For the text-containing cell, return its midpoint in [x, y] coordinate format. 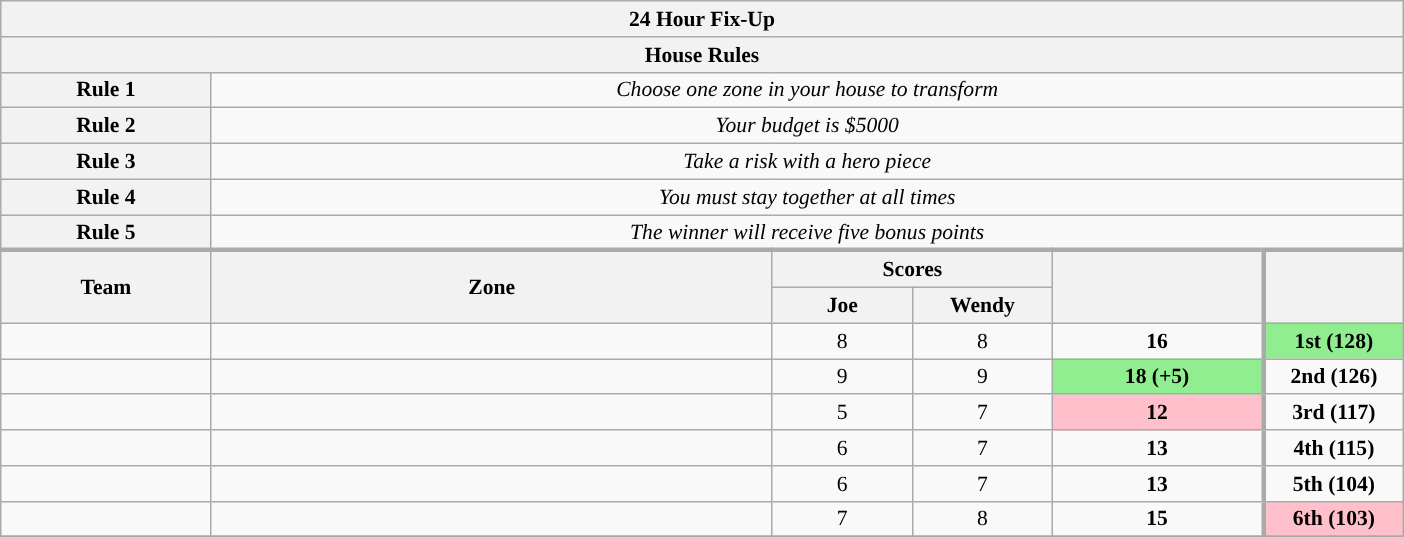
Your budget is $5000 [807, 126]
4th (115) [1333, 448]
Rule 1 [106, 90]
Rule 2 [106, 126]
Rule 3 [106, 162]
5 [842, 413]
15 [1158, 519]
Team [106, 288]
16 [1158, 341]
Take a risk with a hero piece [807, 162]
6th (103) [1333, 519]
Joe [842, 306]
Scores [912, 270]
5th (104) [1333, 484]
18 (+5) [1158, 377]
Rule 5 [106, 233]
Rule 4 [106, 197]
3rd (117) [1333, 413]
24 Hour Fix-Up [702, 19]
Zone [492, 288]
2nd (126) [1333, 377]
Choose one zone in your house to transform [807, 90]
The winner will receive five bonus points [807, 233]
You must stay together at all times [807, 197]
House Rules [702, 55]
1st (128) [1333, 341]
12 [1158, 413]
Wendy [982, 306]
